For the text-containing cell, return its midpoint in [X, Y] coordinate format. 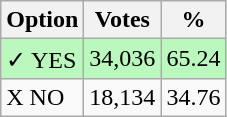
✓ YES [42, 59]
% [194, 20]
Option [42, 20]
18,134 [122, 97]
65.24 [194, 59]
34.76 [194, 97]
Votes [122, 20]
34,036 [122, 59]
X NO [42, 97]
